Determine the (X, Y) coordinate at the center of the cell enclosing the given text.  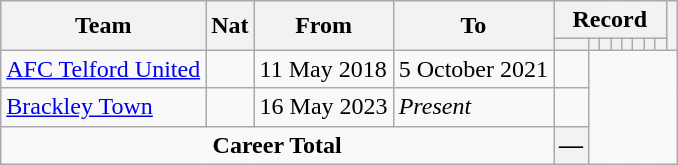
Record (610, 20)
Nat (230, 26)
16 May 2023 (324, 107)
5 October 2021 (473, 69)
11 May 2018 (324, 69)
Present (473, 107)
— (572, 145)
Team (104, 26)
Career Total (278, 145)
Brackley Town (104, 107)
To (473, 26)
AFC Telford United (104, 69)
From (324, 26)
